Identify which cell holds the provided text, then report its [x, y] central coordinate. 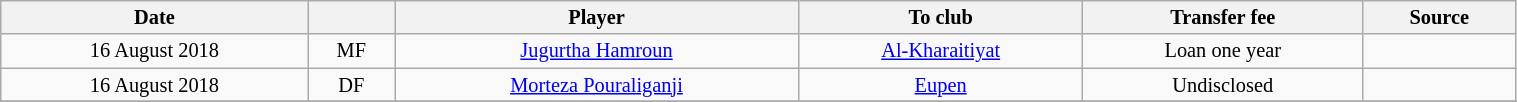
To club [940, 17]
MF [352, 51]
Jugurtha Hamroun [597, 51]
Eupen [940, 85]
Undisclosed [1223, 85]
Source [1440, 17]
Date [154, 17]
Transfer fee [1223, 17]
Loan one year [1223, 51]
Player [597, 17]
DF [352, 85]
Morteza Pouraliganji [597, 85]
Al-Kharaitiyat [940, 51]
